Locate the cell with the specified text and output its (x, y) center coordinate. 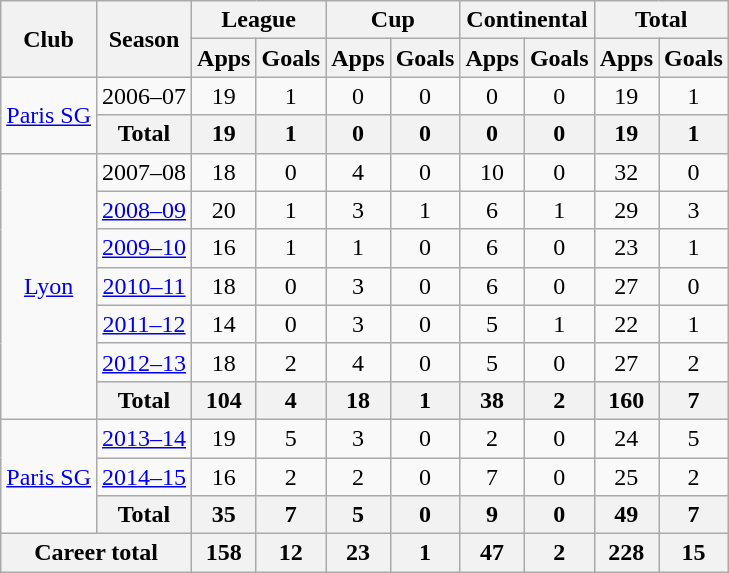
47 (492, 553)
Lyon (49, 286)
228 (626, 553)
2012–13 (144, 362)
14 (224, 324)
2011–12 (144, 324)
15 (694, 553)
Cup (393, 20)
2010–11 (144, 286)
2014–15 (144, 477)
2013–14 (144, 438)
24 (626, 438)
104 (224, 400)
League (259, 20)
38 (492, 400)
Season (144, 39)
22 (626, 324)
158 (224, 553)
49 (626, 515)
2008–09 (144, 210)
32 (626, 172)
10 (492, 172)
Continental (527, 20)
29 (626, 210)
Career total (96, 553)
9 (492, 515)
Club (49, 39)
160 (626, 400)
2006–07 (144, 96)
25 (626, 477)
2009–10 (144, 248)
35 (224, 515)
20 (224, 210)
12 (291, 553)
2007–08 (144, 172)
